Provide the [X, Y] coordinate of the cell's center where the given text is located.  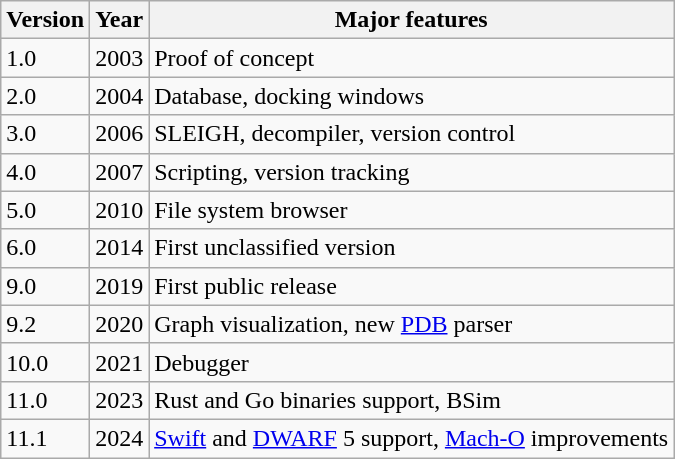
2010 [120, 210]
2023 [120, 400]
2007 [120, 172]
Debugger [412, 362]
2021 [120, 362]
1.0 [46, 58]
2019 [120, 286]
2024 [120, 438]
2020 [120, 324]
First unclassified version [412, 248]
Proof of concept [412, 58]
3.0 [46, 134]
SLEIGH, decompiler, version control [412, 134]
11.1 [46, 438]
2003 [120, 58]
2.0 [46, 96]
10.0 [46, 362]
2004 [120, 96]
File system browser [412, 210]
First public release [412, 286]
2014 [120, 248]
Graph visualization, new PDB parser [412, 324]
Rust and Go binaries support, BSim [412, 400]
6.0 [46, 248]
Version [46, 20]
Year [120, 20]
Scripting, version tracking [412, 172]
11.0 [46, 400]
Swift and DWARF 5 support, Mach-O improvements [412, 438]
9.0 [46, 286]
Database, docking windows [412, 96]
4.0 [46, 172]
2006 [120, 134]
Major features [412, 20]
9.2 [46, 324]
5.0 [46, 210]
